Return (X, Y) of the center of cell containing provided text 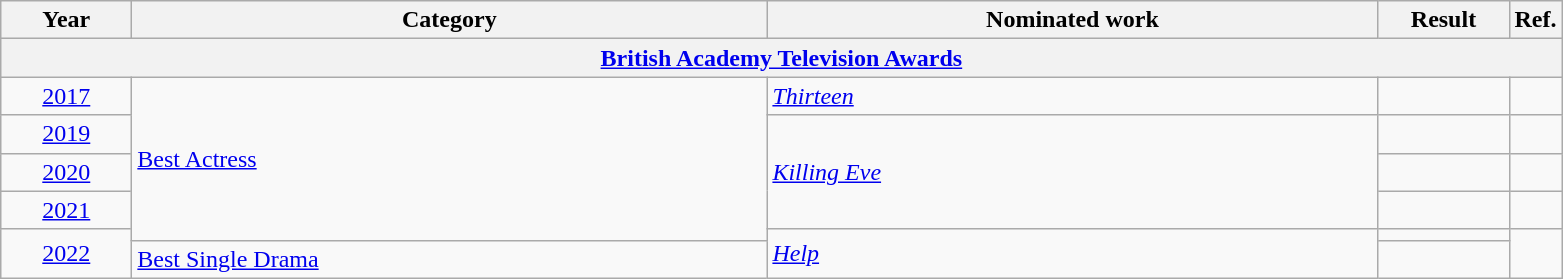
Ref. (1536, 20)
Killing Eve (1072, 172)
Thirteen (1072, 96)
Best Actress (450, 158)
2019 (66, 134)
Help (1072, 254)
2017 (66, 96)
2020 (66, 172)
Result (1444, 20)
2021 (66, 210)
British Academy Television Awards (782, 58)
Nominated work (1072, 20)
Best Single Drama (450, 259)
Year (66, 20)
Category (450, 20)
2022 (66, 254)
